Locate the cell with the specified text and output its (X, Y) center coordinate. 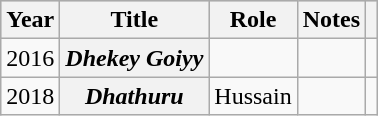
2016 (30, 58)
Title (134, 20)
2018 (30, 96)
Hussain (253, 96)
Dhathuru (134, 96)
Year (30, 20)
Dhekey Goiyy (134, 58)
Notes (331, 20)
Role (253, 20)
